Extract the [x, y] coordinate from the center of the cell holding the provided text.  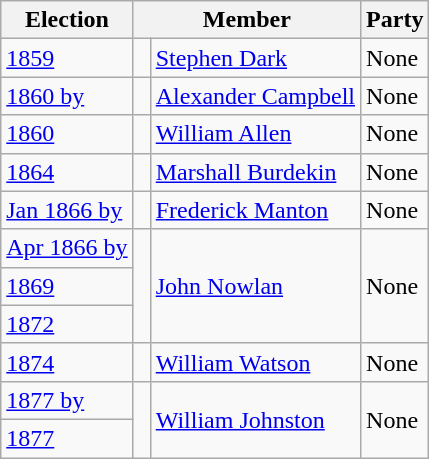
1864 [67, 172]
William Johnston [255, 419]
Apr 1866 by [67, 248]
William Allen [255, 134]
1874 [67, 362]
Election [67, 20]
Alexander Campbell [255, 96]
Frederick Manton [255, 210]
John Nowlan [255, 286]
Member [246, 20]
1869 [67, 286]
1877 [67, 438]
1872 [67, 324]
Stephen Dark [255, 58]
1860 by [67, 96]
Party [395, 20]
Jan 1866 by [67, 210]
Marshall Burdekin [255, 172]
1877 by [67, 400]
William Watson [255, 362]
1860 [67, 134]
1859 [67, 58]
